Identify which cell holds the provided text, then report its [x, y] central coordinate. 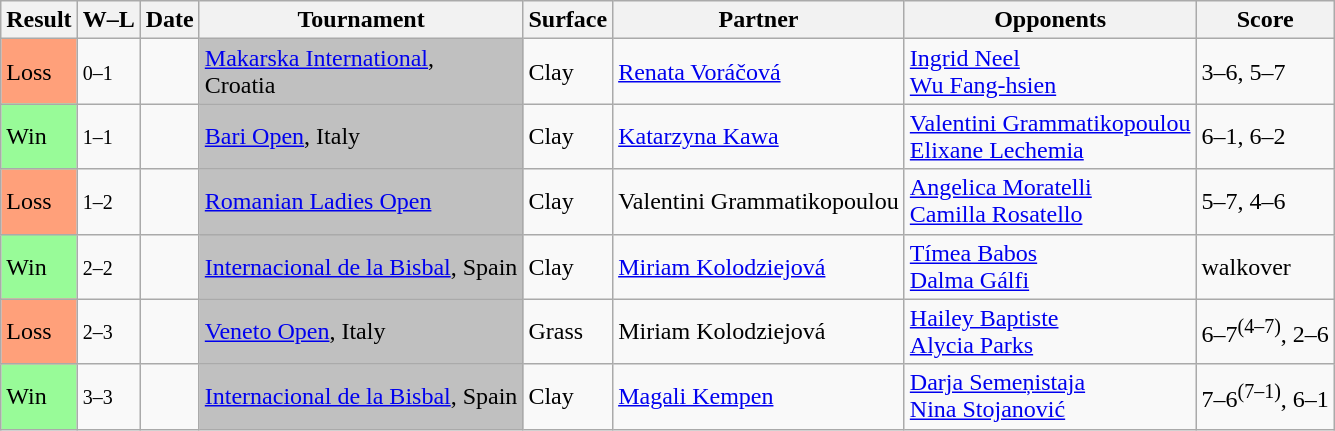
Darja Semeņistaja Nina Stojanović [1050, 396]
1–1 [108, 136]
Tímea Babos Dalma Gálfi [1050, 266]
walkover [1265, 266]
Tournament [361, 20]
Veneto Open, Italy [361, 332]
Valentini Grammatikopoulou [759, 202]
7–6(7–1), 6–1 [1265, 396]
Opponents [1050, 20]
Date [170, 20]
6–1, 6–2 [1265, 136]
Partner [759, 20]
Renata Voráčová [759, 72]
Romanian Ladies Open [361, 202]
3–3 [108, 396]
Grass [568, 332]
Score [1265, 20]
Angelica Moratelli Camilla Rosatello [1050, 202]
Valentini Grammatikopoulou Elixane Lechemia [1050, 136]
W–L [108, 20]
1–2 [108, 202]
Hailey Baptiste Alycia Parks [1050, 332]
3–6, 5–7 [1265, 72]
Result [39, 20]
5–7, 4–6 [1265, 202]
2–2 [108, 266]
Makarska International, Croatia [361, 72]
Bari Open, Italy [361, 136]
0–1 [108, 72]
Katarzyna Kawa [759, 136]
Surface [568, 20]
2–3 [108, 332]
Ingrid Neel Wu Fang-hsien [1050, 72]
6–7(4–7), 2–6 [1265, 332]
Magali Kempen [759, 396]
